Output the [X, Y] coordinate of the center of the cell containing the given text.  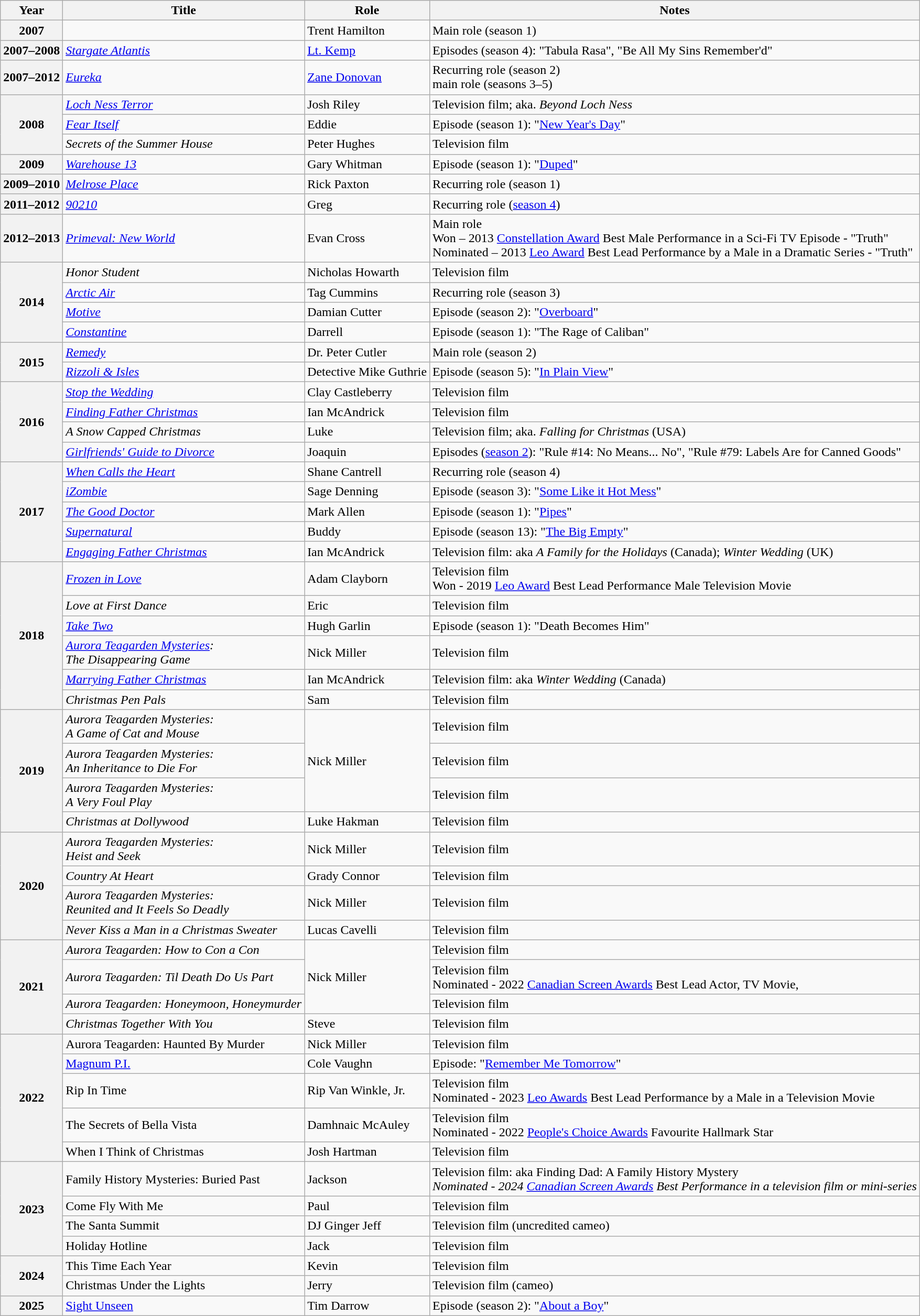
2023 [31, 1209]
Jack [367, 1246]
Rip In Time [183, 1091]
Hugh Garlin [367, 625]
Secrets of the Summer House [183, 144]
2007–2008 [31, 50]
Country At Heart [183, 876]
2012–2013 [31, 238]
Episode (season 5): "In Plain View" [675, 372]
Lucas Cavelli [367, 930]
2014 [31, 302]
Adam Clayborn [367, 579]
Recurring role (season 3) [675, 292]
Year [31, 10]
Episode (season 1): "Pipes" [675, 512]
Zane Donovan [367, 78]
Tim Darrow [367, 1306]
Jackson [367, 1179]
Television film; aka. Beyond Loch Ness [675, 104]
Grady Connor [367, 876]
2022 [31, 1097]
Luke [367, 432]
Episode (season 1): "The Rage of Caliban" [675, 332]
Evan Cross [367, 238]
Television filmNominated - 2022 People's Choice Awards Favourite Hallmark Star [675, 1125]
Dr. Peter Cutler [367, 352]
Aurora Teagarden: How to Con a Con [183, 950]
Lt. Kemp [367, 50]
2011–2012 [31, 204]
Paul [367, 1206]
Episodes (season 2): "Rule #14: No Means... No", "Rule #79: Labels Are for Canned Goods" [675, 452]
Sam [367, 700]
Aurora Teagarden Mysteries: The Disappearing Game [183, 653]
Tag Cummins [367, 292]
Clay Castleberry [367, 392]
Holiday Hotline [183, 1246]
Peter Hughes [367, 144]
2018 [31, 635]
The Santa Summit [183, 1226]
Episode (season 2): "Overboard" [675, 312]
90210 [183, 204]
Eureka [183, 78]
2021 [31, 986]
Recurring role (season 2) main role (seasons 3–5) [675, 78]
Finding Father Christmas [183, 412]
Christmas at Dollywood [183, 822]
Shane Cantrell [367, 472]
Aurora Teagarden: Haunted By Murder [183, 1043]
Darrell [367, 332]
Episode (season 1): "Duped" [675, 164]
A Snow Capped Christmas [183, 432]
Television film (cameo) [675, 1286]
Girlfriends' Guide to Divorce [183, 452]
Television film Nominated - 2022 Canadian Screen Awards Best Lead Actor, TV Movie, [675, 977]
Damian Cutter [367, 312]
Television filmNominated - 2023 Leo Awards Best Lead Performance by a Male in a Television Movie [675, 1091]
Detective Mike Guthrie [367, 372]
Stargate Atlantis [183, 50]
2024 [31, 1276]
Steve [367, 1024]
Eric [367, 605]
Josh Riley [367, 104]
Sight Unseen [183, 1306]
Marrying Father Christmas [183, 680]
Buddy [367, 531]
Jerry [367, 1286]
Television film (uncredited cameo) [675, 1226]
Warehouse 13 [183, 164]
This Time Each Year [183, 1266]
Love at First Dance [183, 605]
Damhnaic McAuley [367, 1125]
Episode (season 3): "Some Like it Hot Mess" [675, 492]
Kevin [367, 1266]
Title [183, 10]
The Secrets of Bella Vista [183, 1125]
Recurring role (season 1) [675, 184]
Christmas Together With You [183, 1024]
Supernatural [183, 531]
Eddie [367, 124]
Come Fly With Me [183, 1206]
Role [367, 10]
Television film: aka Winter Wedding (Canada) [675, 680]
Aurora Teagarden Mysteries:Reunited and It Feels So Deadly [183, 902]
Family History Mysteries: Buried Past [183, 1179]
Frozen in Love [183, 579]
Motive [183, 312]
2017 [31, 512]
2009 [31, 164]
Aurora Teagarden: Til Death Do Us Part [183, 977]
Episode: "Remember Me Tomorrow" [675, 1064]
Take Two [183, 625]
Sage Denning [367, 492]
Rip Van Winkle, Jr. [367, 1091]
Television film: aka A Family for the Holidays (Canada); Winter Wedding (UK) [675, 551]
Nicholas Howarth [367, 272]
iZombie [183, 492]
Episode (season 1): "Death Becomes Him" [675, 625]
2020 [31, 886]
Greg [367, 204]
Notes [675, 10]
2025 [31, 1306]
Mark Allen [367, 512]
2016 [31, 422]
2007–2012 [31, 78]
2009–2010 [31, 184]
2019 [31, 770]
Television film; aka. Falling for Christmas (USA) [675, 432]
Aurora Teagarden: Honeymoon, Honeymurder [183, 1004]
2007 [31, 30]
Arctic Air [183, 292]
Aurora Teagarden Mysteries:An Inheritance to Die For [183, 761]
Episode (season 2): "About a Boy" [675, 1306]
When I Think of Christmas [183, 1152]
Christmas Pen Pals [183, 700]
Trent Hamilton [367, 30]
Josh Hartman [367, 1152]
Episodes (season 4): "Tabula Rasa", "Be All My Sins Remember'd" [675, 50]
Luke Hakman [367, 822]
Aurora Teagarden Mysteries:A Game of Cat and Mouse [183, 726]
DJ Ginger Jeff [367, 1226]
Television filmWon - 2019 Leo Award Best Lead Performance Male Television Movie [675, 579]
2008 [31, 124]
Honor Student [183, 272]
Fear Itself [183, 124]
Melrose Place [183, 184]
Constantine [183, 332]
Main role (season 2) [675, 352]
Never Kiss a Man in a Christmas Sweater [183, 930]
Aurora Teagarden Mysteries: Heist and Seek [183, 849]
Episode (season 1): "New Year's Day" [675, 124]
Gary Whitman [367, 164]
Loch Ness Terror [183, 104]
Main role (season 1) [675, 30]
When Calls the Heart [183, 472]
Christmas Under the Lights [183, 1286]
Rick Paxton [367, 184]
Remedy [183, 352]
Episode (season 13): "The Big Empty" [675, 531]
Stop the Wedding [183, 392]
The Good Doctor [183, 512]
2015 [31, 362]
Rizzoli & Isles [183, 372]
Aurora Teagarden Mysteries:A Very Foul Play [183, 795]
Cole Vaughn [367, 1064]
Magnum P.I. [183, 1064]
Joaquin [367, 452]
Primeval: New World [183, 238]
Engaging Father Christmas [183, 551]
